Locate the cell with the specified text and output its [X, Y] center coordinate. 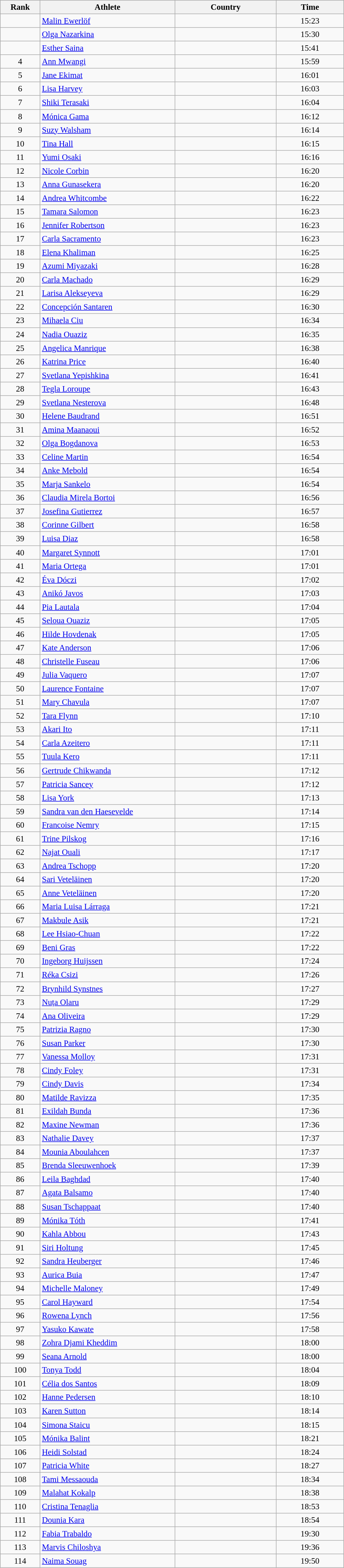
Azumi Miyazaki [107, 266]
Seana Arnold [107, 1357]
16:04 [310, 103]
8 [20, 116]
112 [20, 1534]
17:54 [310, 1302]
17:34 [310, 1084]
Dounia Kara [107, 1520]
79 [20, 1084]
Tami Messaouda [107, 1479]
23 [20, 321]
Anikó Javos [107, 593]
18:27 [310, 1465]
80 [20, 1097]
Lee Hsiao-Chuan [107, 934]
Luisa Diaz [107, 539]
Maria Ortega [107, 566]
17:14 [310, 811]
Svetlana Nesterova [107, 402]
62 [20, 852]
4 [20, 62]
Beni Gras [107, 948]
10 [20, 144]
Angelica Manrique [107, 348]
25 [20, 348]
Corinne Gilbert [107, 525]
Brynhild Synstnes [107, 989]
17:47 [310, 1275]
Siri Holtung [107, 1248]
Rowena Lynch [107, 1316]
20 [20, 280]
58 [20, 798]
76 [20, 1043]
Margaret Synnott [107, 553]
61 [20, 839]
Cindy Foley [107, 1070]
16:12 [310, 116]
Olga Nazarkina [107, 34]
46 [20, 634]
11 [20, 157]
18:24 [310, 1452]
15:41 [310, 48]
56 [20, 770]
26 [20, 361]
Heidi Solstad [107, 1452]
18:15 [310, 1425]
Shiki Terasaki [107, 103]
39 [20, 539]
17:27 [310, 989]
7 [20, 103]
43 [20, 593]
88 [20, 1207]
17:04 [310, 607]
16:35 [310, 334]
Brenda Sleeuwenhoek [107, 1166]
18:04 [310, 1370]
21 [20, 293]
Hanne Pedersen [107, 1398]
17:26 [310, 975]
Josefina Gutierrez [107, 512]
17:35 [310, 1097]
Francoise Nemry [107, 825]
Gertrude Chikwanda [107, 770]
102 [20, 1398]
Karen Sutton [107, 1411]
51 [20, 702]
Naima Souag [107, 1561]
16:03 [310, 89]
91 [20, 1248]
16:01 [310, 75]
29 [20, 402]
Helene Baudrand [107, 416]
Fabia Trabaldo [107, 1534]
Patricia White [107, 1465]
17:46 [310, 1261]
17 [20, 239]
Tara Flynn [107, 716]
Patrizia Ragno [107, 1029]
Simona Staicu [107, 1425]
Mónika Balint [107, 1438]
Kahla Abbou [107, 1234]
Carla Machado [107, 280]
19:36 [310, 1547]
74 [20, 1016]
30 [20, 416]
24 [20, 334]
54 [20, 743]
16 [20, 225]
41 [20, 566]
Aurica Buia [107, 1275]
49 [20, 675]
16:14 [310, 130]
16:30 [310, 307]
67 [20, 920]
68 [20, 934]
16:52 [310, 430]
71 [20, 975]
17:10 [310, 716]
Réka Csizi [107, 975]
16:25 [310, 253]
18:14 [310, 1411]
17:41 [310, 1220]
45 [20, 621]
Tuula Kero [107, 757]
Laurence Fontaine [107, 689]
Patricia Sancey [107, 784]
75 [20, 1029]
107 [20, 1465]
Vanessa Molloy [107, 1057]
85 [20, 1166]
Tonya Todd [107, 1370]
16:43 [310, 389]
Makbule Asik [107, 920]
101 [20, 1384]
103 [20, 1411]
Anna Gunasekera [107, 185]
44 [20, 607]
Susan Parker [107, 1043]
16:57 [310, 512]
Agata Balsamo [107, 1193]
70 [20, 961]
108 [20, 1479]
48 [20, 661]
95 [20, 1302]
17:13 [310, 798]
96 [20, 1316]
Leila Baghdad [107, 1179]
Malin Ewerlöf [107, 21]
19:50 [310, 1561]
Christelle Fuseau [107, 661]
9 [20, 130]
17:02 [310, 580]
63 [20, 866]
18:09 [310, 1384]
Ana Oliveira [107, 1016]
55 [20, 757]
17:45 [310, 1248]
17:24 [310, 961]
16:34 [310, 321]
Marvis Chiloshya [107, 1547]
114 [20, 1561]
Maria Luisa Lárraga [107, 907]
16:53 [310, 443]
104 [20, 1425]
Carol Hayward [107, 1302]
Mihaela Ciu [107, 321]
Yumi Osaki [107, 157]
81 [20, 1111]
15:59 [310, 62]
100 [20, 1370]
Concepción Santaren [107, 307]
87 [20, 1193]
Seloua Ouaziz [107, 621]
Tegla Loroupe [107, 389]
42 [20, 580]
38 [20, 525]
99 [20, 1357]
Nicole Corbin [107, 171]
17:03 [310, 593]
18:53 [310, 1506]
Lisa Harvey [107, 89]
36 [20, 498]
Hilde Hovdenak [107, 634]
Nathalie Davey [107, 1138]
82 [20, 1125]
Carla Azeitero [107, 743]
Sari Veteläinen [107, 880]
18:21 [310, 1438]
Éva Dóczi [107, 580]
Nuța Olaru [107, 1002]
59 [20, 811]
16:51 [310, 416]
6 [20, 89]
16:28 [310, 266]
Julia Vaquero [107, 675]
Celine Martin [107, 457]
14 [20, 198]
18:10 [310, 1398]
16:41 [310, 375]
Cindy Davis [107, 1084]
Andrea Tschopp [107, 866]
93 [20, 1275]
17:58 [310, 1329]
86 [20, 1179]
Jane Ekimat [107, 75]
Najat Ouali [107, 852]
5 [20, 75]
34 [20, 471]
27 [20, 375]
16:22 [310, 198]
Ingeborg Huijssen [107, 961]
Michelle Maloney [107, 1288]
16:15 [310, 144]
37 [20, 512]
Cristina Tenaglia [107, 1506]
16:40 [310, 361]
113 [20, 1547]
Claudia Mirela Bortoi [107, 498]
Tamara Salomon [107, 212]
Zohra Djami Kheddim [107, 1343]
Marja Sankelo [107, 484]
Country [226, 7]
Célia dos Santos [107, 1384]
98 [20, 1343]
Time [310, 7]
Anke Mebold [107, 471]
Akari Ito [107, 729]
Mounia Aboulahcen [107, 1152]
16:48 [310, 402]
33 [20, 457]
Malahat Kokalp [107, 1493]
Amina Maanaoui [107, 430]
40 [20, 553]
66 [20, 907]
50 [20, 689]
16:56 [310, 498]
92 [20, 1261]
73 [20, 1002]
32 [20, 443]
97 [20, 1329]
94 [20, 1288]
28 [20, 389]
Kate Anderson [107, 648]
Andrea Whitcombe [107, 198]
Suzy Walsham [107, 130]
Anne Veteläinen [107, 893]
22 [20, 307]
17:17 [310, 852]
89 [20, 1220]
69 [20, 948]
Mónika Tóth [107, 1220]
105 [20, 1438]
18 [20, 253]
57 [20, 784]
Trine Pilskog [107, 839]
Esther Saina [107, 48]
Jennifer Robertson [107, 225]
84 [20, 1152]
Rank [20, 7]
13 [20, 185]
65 [20, 893]
Carla Sacramento [107, 239]
31 [20, 430]
53 [20, 729]
16:16 [310, 157]
72 [20, 989]
18:54 [310, 1520]
15:23 [310, 21]
15:30 [310, 34]
17:16 [310, 839]
12 [20, 171]
Mary Chavula [107, 702]
Exildah Bunda [107, 1111]
15 [20, 212]
77 [20, 1057]
Yasuko Kawate [107, 1329]
Sandra van den Haesevelde [107, 811]
109 [20, 1493]
Larisa Alekseyeva [107, 293]
106 [20, 1452]
19 [20, 266]
Lisa York [107, 798]
Svetlana Yepishkina [107, 375]
Pia Lautala [107, 607]
19:30 [310, 1534]
Matilde Ravizza [107, 1097]
60 [20, 825]
18:34 [310, 1479]
47 [20, 648]
Nadia Ouaziz [107, 334]
17:49 [310, 1288]
Susan Tschappaat [107, 1207]
78 [20, 1070]
111 [20, 1520]
Olga Bogdanova [107, 443]
17:43 [310, 1234]
90 [20, 1234]
Athlete [107, 7]
52 [20, 716]
64 [20, 880]
Sandra Heuberger [107, 1261]
Tina Hall [107, 144]
Maxine Newman [107, 1125]
17:56 [310, 1316]
17:39 [310, 1166]
110 [20, 1506]
35 [20, 484]
Elena Khaliman [107, 253]
Katrina Price [107, 361]
83 [20, 1138]
Mónica Gama [107, 116]
17:15 [310, 825]
18:38 [310, 1493]
Ann Mwangi [107, 62]
16:38 [310, 348]
